Output the (X, Y) coordinate of the center of the cell containing the given text.  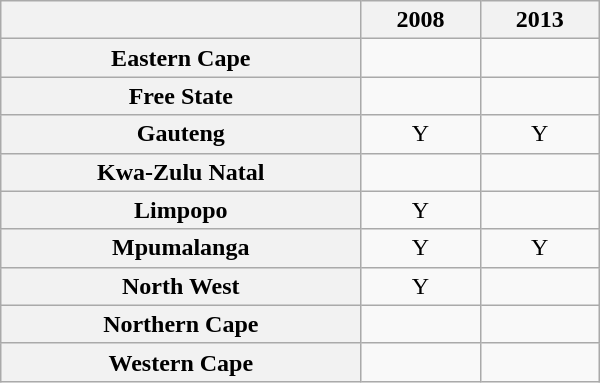
2008 (420, 20)
Kwa-Zulu Natal (181, 172)
Limpopo (181, 210)
Northern Cape (181, 324)
2013 (540, 20)
Gauteng (181, 134)
Mpumalanga (181, 248)
Free State (181, 96)
Western Cape (181, 362)
North West (181, 286)
Eastern Cape (181, 58)
